Detect which cell encompasses the target text, then output its (X, Y) center coordinate. 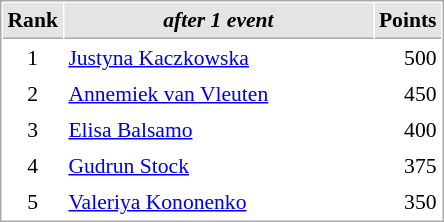
Elisa Balsamo (218, 129)
Rank (32, 21)
Valeriya Kononenko (218, 201)
Gudrun Stock (218, 165)
450 (408, 93)
after 1 event (218, 21)
Annemiek van Vleuten (218, 93)
2 (32, 93)
500 (408, 57)
400 (408, 129)
4 (32, 165)
Justyna Kaczkowska (218, 57)
1 (32, 57)
350 (408, 201)
Points (408, 21)
3 (32, 129)
375 (408, 165)
5 (32, 201)
